Locate the cell with the specified text and output its [X, Y] center coordinate. 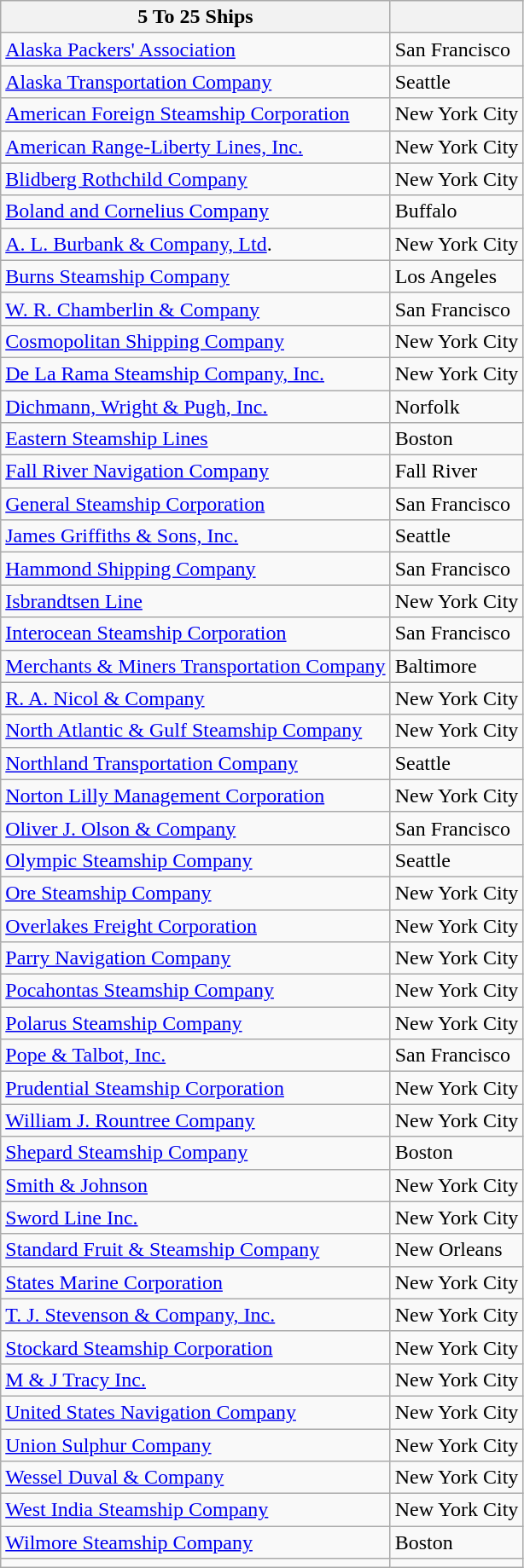
Merchants & Miners Transportation Company [195, 666]
Hammond Shipping Company [195, 569]
Sword Line Inc. [195, 1218]
Dichmann, Wright & Pugh, Inc. [195, 407]
Fall River [457, 472]
Parry Navigation Company [195, 958]
James Griffiths & Sons, Inc. [195, 536]
Pope & Talbot, Inc. [195, 1056]
Overlakes Freight Corporation [195, 925]
William J. Rountree Company [195, 1120]
Burns Steamship Company [195, 276]
Shepard Steamship Company [195, 1153]
W. R. Chamberlin & Company [195, 309]
Cosmopolitan Shipping Company [195, 341]
M & J Tracy Inc. [195, 1380]
R. A. Nicol & Company [195, 698]
Wessel Duval & Company [195, 1478]
Norton Lilly Management Corporation [195, 796]
Smith & Johnson [195, 1185]
States Marine Corporation [195, 1282]
Fall River Navigation Company [195, 472]
Olympic Steamship Company [195, 860]
Stockard Steamship Corporation [195, 1347]
T. J. Stevenson & Company, Inc. [195, 1315]
Blidberg Rothchild Company [195, 179]
Boland and Cornelius Company [195, 211]
Norfolk [457, 407]
Pocahontas Steamship Company [195, 991]
Union Sulphur Company [195, 1445]
Wilmore Steamship Company [195, 1542]
5 To 25 Ships [195, 17]
American Range-Liberty Lines, Inc. [195, 147]
De La Rama Steamship Company, Inc. [195, 373]
Eastern Steamship Lines [195, 439]
Northland Transportation Company [195, 763]
West India Steamship Company [195, 1510]
Oliver J. Olson & Company [195, 828]
Buffalo [457, 211]
Prudential Steamship Corporation [195, 1088]
Los Angeles [457, 276]
Alaska Packers' Association [195, 49]
General Steamship Corporation [195, 504]
Ore Steamship Company [195, 893]
American Foreign Steamship Corporation [195, 114]
Baltimore [457, 666]
Alaska Transportation Company [195, 82]
Isbrandtsen Line [195, 601]
A. L. Burbank & Company, Ltd. [195, 244]
Interocean Steamship Corporation [195, 634]
Standard Fruit & Steamship Company [195, 1250]
Polarus Steamship Company [195, 1023]
United States Navigation Company [195, 1412]
New Orleans [457, 1250]
North Atlantic & Gulf Steamship Company [195, 731]
